Capture the cell that displays the provided text and extract its [X, Y] central coordinate. 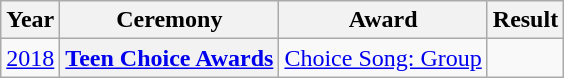
2018 [30, 58]
Year [30, 20]
Award [383, 20]
Teen Choice Awards [170, 58]
Result [525, 20]
Ceremony [170, 20]
Choice Song: Group [383, 58]
